Search for the cell housing the specified text and yield its (x, y) center coordinate. 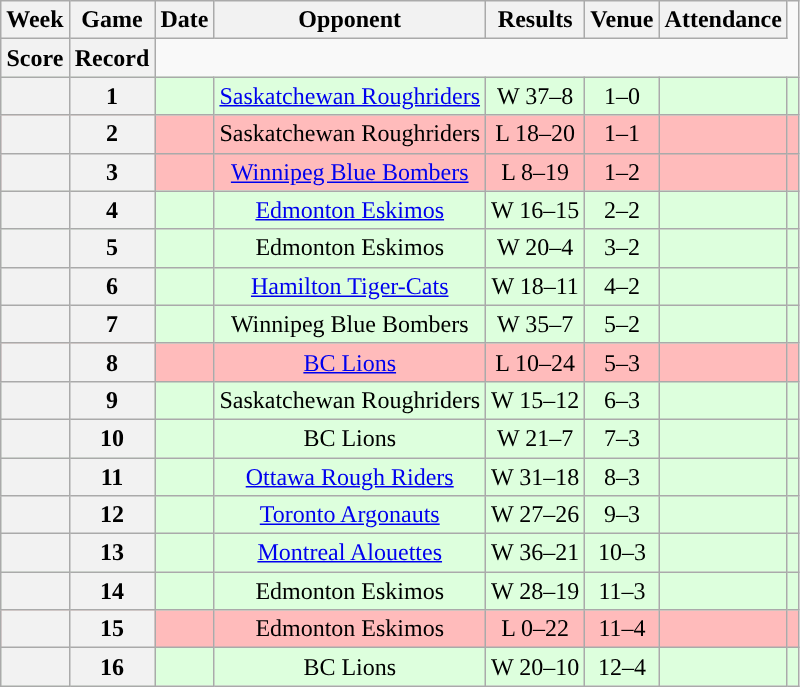
L 8–19 (536, 172)
1 (112, 96)
Attendance (723, 20)
W 16–15 (536, 210)
W 18–11 (536, 286)
Opponent (350, 20)
L 0–22 (536, 629)
Hamilton Tiger-Cats (350, 286)
W 31–18 (536, 477)
5–3 (622, 362)
Montreal Alouettes (350, 553)
Score (35, 58)
W 15–12 (536, 400)
2 (112, 134)
Venue (622, 20)
3 (112, 172)
7–3 (622, 438)
Game (112, 20)
5 (112, 248)
8 (112, 362)
Record (112, 58)
11 (112, 477)
11–3 (622, 591)
W 27–26 (536, 515)
15 (112, 629)
W 36–21 (536, 553)
Week (35, 20)
Results (536, 20)
14 (112, 591)
12–4 (622, 667)
11–4 (622, 629)
12 (112, 515)
8–3 (622, 477)
L 18–20 (536, 134)
W 21–7 (536, 438)
3–2 (622, 248)
6–3 (622, 400)
Toronto Argonauts (350, 515)
W 20–10 (536, 667)
Ottawa Rough Riders (350, 477)
W 20–4 (536, 248)
1–1 (622, 134)
Date (184, 20)
W 37–8 (536, 96)
10–3 (622, 553)
9–3 (622, 515)
10 (112, 438)
1–2 (622, 172)
5–2 (622, 324)
9 (112, 400)
6 (112, 286)
7 (112, 324)
L 10–24 (536, 362)
1–0 (622, 96)
4 (112, 210)
2–2 (622, 210)
13 (112, 553)
16 (112, 667)
4–2 (622, 286)
W 35–7 (536, 324)
W 28–19 (536, 591)
